For the text-containing cell, return its midpoint in [X, Y] coordinate format. 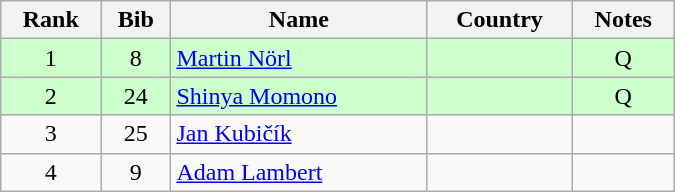
Jan Kubičík [299, 134]
Bib [136, 20]
8 [136, 58]
Shinya Momono [299, 96]
Country [500, 20]
3 [51, 134]
Name [299, 20]
Adam Lambert [299, 172]
4 [51, 172]
Rank [51, 20]
9 [136, 172]
25 [136, 134]
Martin Nörl [299, 58]
1 [51, 58]
Notes [623, 20]
24 [136, 96]
2 [51, 96]
